Search for the cell housing the specified text and yield its [X, Y] center coordinate. 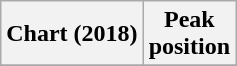
Chart (2018) [72, 34]
Peakposition [189, 34]
